Output the (x, y) coordinate of the center of the cell containing the given text.  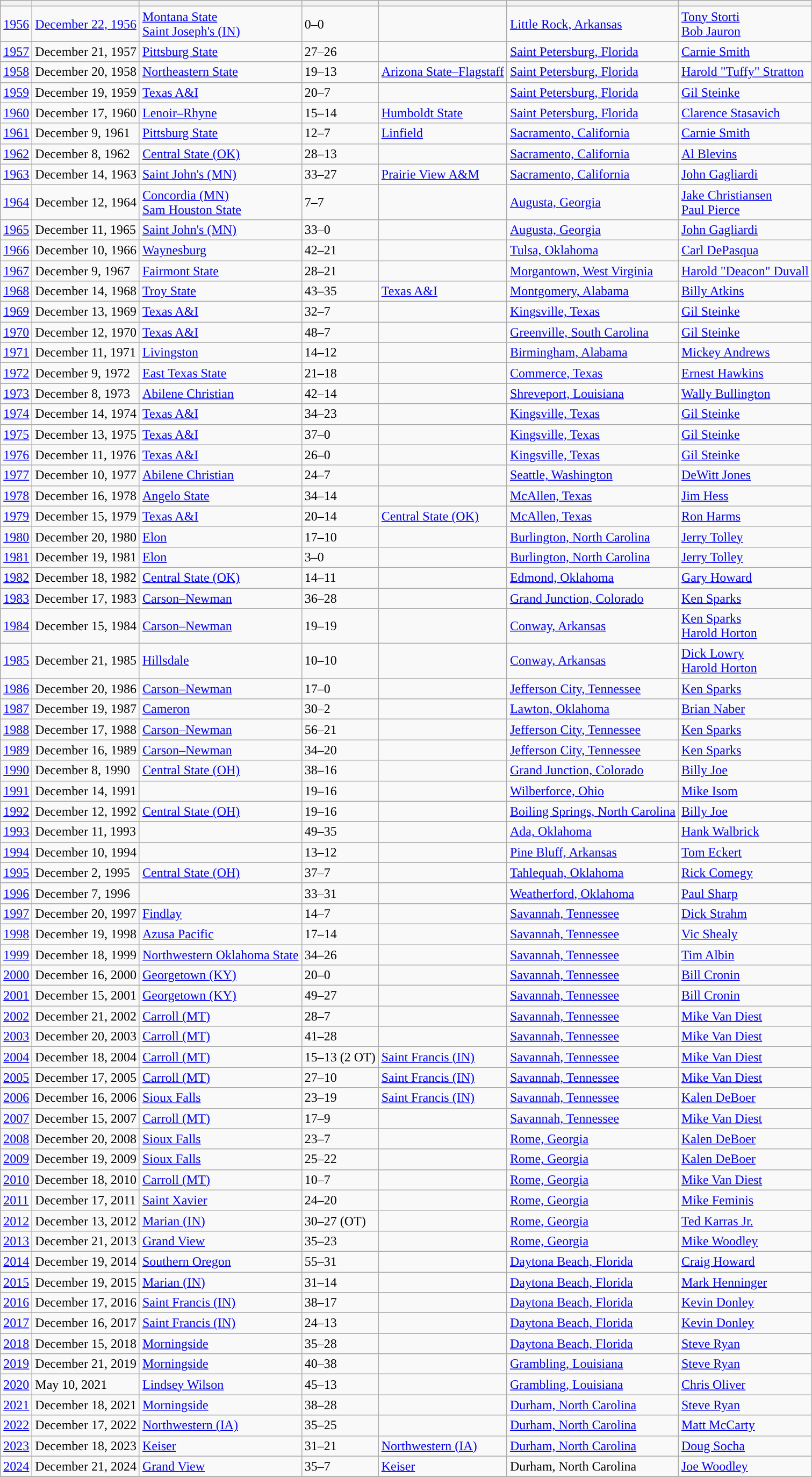
December 16, 1978 (86, 496)
20–7 (340, 92)
Ted Karras Jr. (745, 1221)
49–35 (340, 832)
December 18, 1999 (86, 954)
Tom Eckert (745, 852)
December 17, 2011 (86, 1200)
Ada, Oklahoma (592, 832)
December 11, 1993 (86, 832)
2012 (16, 1221)
2016 (16, 1303)
1981 (16, 557)
35–25 (340, 1425)
38–17 (340, 1303)
December 20, 1986 (86, 689)
1996 (16, 893)
2005 (16, 1078)
December 7, 1996 (86, 893)
Ron Harms (745, 516)
Tulsa, Oklahoma (592, 250)
Hank Walbrick (745, 832)
1990 (16, 770)
DeWitt Jones (745, 475)
Harold "Tuffy" Stratton (745, 72)
Tim Albin (745, 954)
14–11 (340, 577)
Paul Sharp (745, 893)
Jim Hess (745, 496)
2024 (16, 1466)
Mike Feminis (745, 1200)
December 16, 2006 (86, 1098)
December 22, 1956 (86, 24)
34–20 (340, 750)
24–20 (340, 1200)
41–28 (340, 1037)
December 15, 1984 (86, 626)
December 21, 1985 (86, 661)
56–21 (340, 730)
0–0 (340, 24)
23–19 (340, 1098)
December 17, 2022 (86, 1425)
December 16, 2000 (86, 975)
14–12 (340, 353)
2000 (16, 975)
Prairie View A&M (443, 174)
Chris Oliver (745, 1385)
38–16 (340, 770)
1982 (16, 577)
1975 (16, 434)
East Texas State (220, 373)
Greenville, South Carolina (592, 332)
Weatherford, Oklahoma (592, 893)
7–7 (340, 202)
December 12, 1970 (86, 332)
17–14 (340, 934)
2020 (16, 1385)
December 13, 1975 (86, 434)
December 11, 1976 (86, 455)
2009 (16, 1159)
20–14 (340, 516)
1968 (16, 291)
December 10, 1994 (86, 852)
31–14 (340, 1282)
Saint Xavier (220, 1200)
Ken SparksHarold Horton (745, 626)
December 19, 2014 (86, 1261)
December 18, 2004 (86, 1057)
42–14 (340, 394)
Dick Strahm (745, 914)
December 18, 2010 (86, 1180)
45–13 (340, 1385)
Southern Oregon (220, 1261)
December 20, 2008 (86, 1139)
December 18, 2021 (86, 1405)
43–35 (340, 291)
Montana State Saint Joseph's (IN) (220, 24)
17–10 (340, 537)
Fairmont State (220, 270)
19–13 (340, 72)
Commerce, Texas (592, 373)
49–27 (340, 996)
Mike Isom (745, 791)
Gary Howard (745, 577)
40–38 (340, 1364)
1983 (16, 598)
Montgomery, Alabama (592, 291)
30–2 (340, 709)
Tony StortiBob Jauron (745, 24)
1994 (16, 852)
35–28 (340, 1344)
Billy Atkins (745, 291)
December 17, 2005 (86, 1078)
1993 (16, 832)
December 21, 2024 (86, 1466)
1961 (16, 133)
15–14 (340, 113)
December 15, 1979 (86, 516)
1970 (16, 332)
Doug Socha (745, 1446)
25–22 (340, 1159)
1965 (16, 230)
55–31 (340, 1261)
1998 (16, 934)
Livingston (220, 353)
Angelo State (220, 496)
1964 (16, 202)
Little Rock, Arkansas (592, 24)
2019 (16, 1364)
2013 (16, 1241)
December 15, 2018 (86, 1344)
1988 (16, 730)
2006 (16, 1098)
Shreveport, Louisiana (592, 394)
3–0 (340, 557)
1959 (16, 92)
December 9, 1967 (86, 270)
December 9, 1961 (86, 133)
December 20, 2003 (86, 1037)
December 19, 2015 (86, 1282)
Vic Shealy (745, 934)
December 17, 1960 (86, 113)
24–13 (340, 1323)
36–28 (340, 598)
2008 (16, 1139)
1976 (16, 455)
1992 (16, 811)
1985 (16, 661)
Azusa Pacific (220, 934)
Birmingham, Alabama (592, 353)
34–14 (340, 496)
Mickey Andrews (745, 353)
1972 (16, 373)
Linfield (443, 133)
17–9 (340, 1118)
Lenoir–Rhyne (220, 113)
1989 (16, 750)
1974 (16, 414)
1995 (16, 873)
December 17, 1983 (86, 598)
Hillsdale (220, 661)
42–21 (340, 250)
Northwestern Oklahoma State (220, 954)
Edmond, Oklahoma (592, 577)
December 19, 1959 (86, 92)
December 21, 2002 (86, 1016)
Joe Woodley (745, 1466)
Seattle, Washington (592, 475)
1991 (16, 791)
December 19, 1981 (86, 557)
December 20, 1997 (86, 914)
Harold "Deacon" Duvall (745, 270)
Tahlequah, Oklahoma (592, 873)
19–19 (340, 626)
1967 (16, 270)
23–7 (340, 1139)
2010 (16, 1180)
27–10 (340, 1078)
2015 (16, 1282)
December 11, 1965 (86, 230)
2022 (16, 1425)
Brian Naber (745, 709)
1984 (16, 626)
1979 (16, 516)
December 13, 2012 (86, 1221)
Concordia (MN)Sam Houston State (220, 202)
Troy State (220, 291)
27–26 (340, 52)
1973 (16, 394)
1971 (16, 353)
1980 (16, 537)
Humboldt State (443, 113)
Mark Henninger (745, 1282)
33–27 (340, 174)
Findlay (220, 914)
December 8, 1990 (86, 770)
2021 (16, 1405)
Morgantown, West Virginia (592, 270)
34–23 (340, 414)
Ernest Hawkins (745, 373)
37–7 (340, 873)
December 13, 1969 (86, 312)
1997 (16, 914)
Al Blevins (745, 154)
December 15, 2007 (86, 1118)
December 17, 2016 (86, 1303)
December 21, 2019 (86, 1364)
1999 (16, 954)
1958 (16, 72)
December 8, 1973 (86, 394)
December 10, 1966 (86, 250)
Lawton, Oklahoma (592, 709)
Craig Howard (745, 1261)
Dick LowryHarold Horton (745, 661)
Pine Bluff, Arkansas (592, 852)
2014 (16, 1261)
December 17, 1988 (86, 730)
1987 (16, 709)
1956 (16, 24)
24–7 (340, 475)
28–21 (340, 270)
Lindsey Wilson (220, 1385)
38–28 (340, 1405)
1962 (16, 154)
Northeastern State (220, 72)
2004 (16, 1057)
Clarence Stasavich (745, 113)
32–7 (340, 312)
December 19, 1998 (86, 934)
December 10, 1977 (86, 475)
28–7 (340, 1016)
1963 (16, 174)
Rick Comegy (745, 873)
December 11, 1971 (86, 353)
15–13 (2 OT) (340, 1057)
December 14, 1968 (86, 291)
2001 (16, 996)
2018 (16, 1344)
2007 (16, 1118)
34–26 (340, 954)
Wilberforce, Ohio (592, 791)
30–27 (OT) (340, 1221)
Jake ChristiansenPaul Pierce (745, 202)
December 19, 2009 (86, 1159)
20–0 (340, 975)
Mike Woodley (745, 1241)
48–7 (340, 332)
Matt McCarty (745, 1425)
Wally Bullington (745, 394)
26–0 (340, 455)
17–0 (340, 689)
December 16, 1989 (86, 750)
33–31 (340, 893)
33–0 (340, 230)
December 14, 1991 (86, 791)
December 12, 1992 (86, 811)
1977 (16, 475)
28–13 (340, 154)
Arizona State–Flagstaff (443, 72)
1978 (16, 496)
May 10, 2021 (86, 1385)
1960 (16, 113)
December 20, 1958 (86, 72)
35–23 (340, 1241)
December 14, 1963 (86, 174)
21–18 (340, 373)
14–7 (340, 914)
Waynesburg (220, 250)
2023 (16, 1446)
Boiling Springs, North Carolina (592, 811)
12–7 (340, 133)
December 16, 2017 (86, 1323)
December 14, 1974 (86, 414)
2011 (16, 1200)
Cameron (220, 709)
13–12 (340, 852)
December 18, 1982 (86, 577)
December 2, 1995 (86, 873)
1966 (16, 250)
December 15, 2001 (86, 996)
Carl DePasqua (745, 250)
10–7 (340, 1180)
December 19, 1987 (86, 709)
December 12, 1964 (86, 202)
December 18, 2023 (86, 1446)
37–0 (340, 434)
1986 (16, 689)
31–21 (340, 1446)
10–10 (340, 661)
2002 (16, 1016)
December 21, 2013 (86, 1241)
December 9, 1972 (86, 373)
2003 (16, 1037)
1969 (16, 312)
2017 (16, 1323)
December 8, 1962 (86, 154)
December 20, 1980 (86, 537)
35–7 (340, 1466)
December 21, 1957 (86, 52)
1957 (16, 52)
